Provide the [X, Y] coordinate of the cell's center where the given text is located.  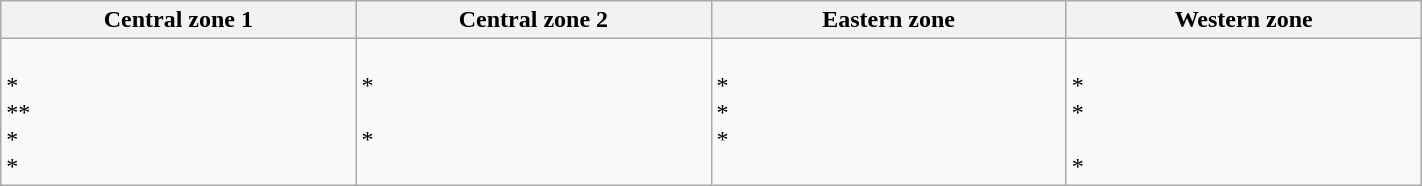
* ** * * [178, 112]
Western zone [1244, 20]
Central zone 1 [178, 20]
* * [534, 112]
Central zone 2 [534, 20]
Eastern zone [888, 20]
